From the cell containing the given text, extract its center point as [x, y] coordinate. 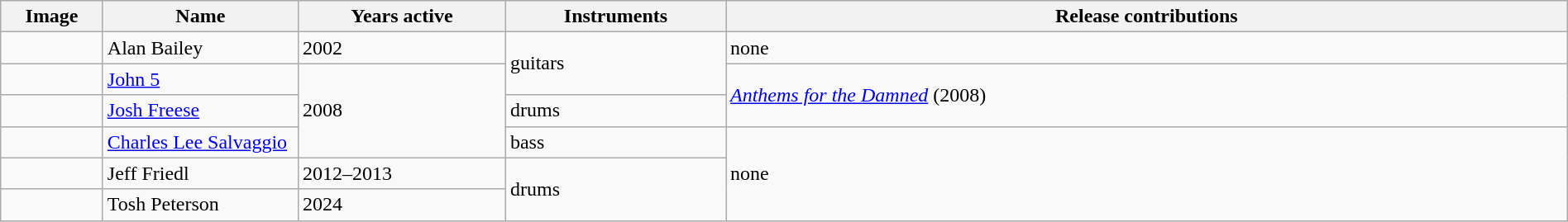
2024 [402, 205]
Image [52, 17]
Release contributions [1147, 17]
Name [200, 17]
guitars [615, 64]
Alan Bailey [200, 48]
Charles Lee Salvaggio [200, 142]
bass [615, 142]
Jeff Friedl [200, 173]
2012–2013 [402, 173]
Instruments [615, 17]
Josh Freese [200, 111]
Years active [402, 17]
2002 [402, 48]
John 5 [200, 79]
Tosh Peterson [200, 205]
2008 [402, 111]
Anthems for the Damned (2008) [1147, 95]
